Return the (x, y) coordinate for the center point of the cell that contains the specified text.  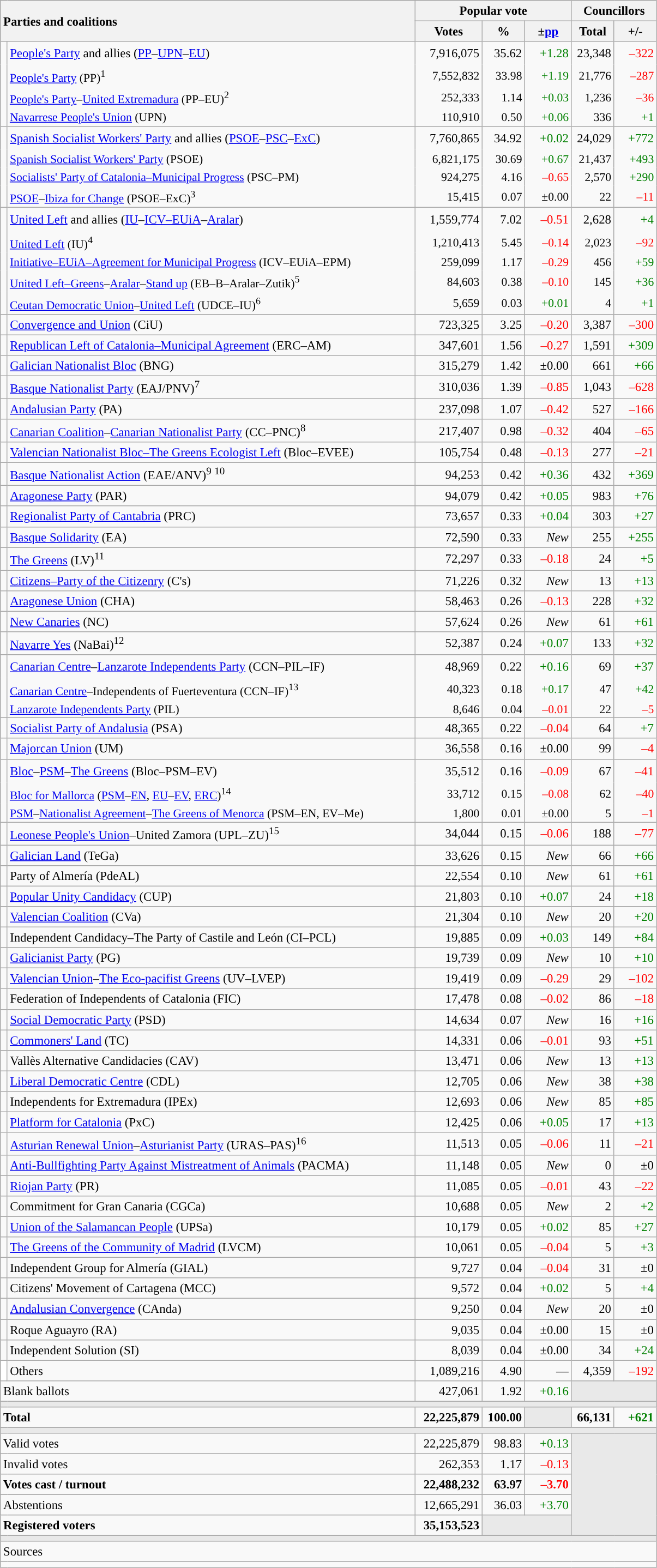
–628 (635, 387)
4,359 (593, 1371)
19,739 (448, 958)
–3.70 (548, 1485)
Navarre Yes (NaBai)12 (211, 643)
432 (593, 474)
237,098 (448, 409)
0.24 (503, 643)
Initiative–EUiA–Agreement for Municipal Progress (ICV–EUiA–EPM) (211, 262)
–0.09 (548, 771)
Basque Solidarity (EA) (211, 537)
Lanzarote Independents Party (PIL) (211, 709)
–41 (635, 771)
66,131 (593, 1418)
48,969 (448, 666)
67 (593, 771)
16 (593, 1020)
+20 (635, 917)
661 (593, 366)
9,035 (448, 1330)
924,275 (448, 177)
–322 (635, 53)
12,705 (448, 1081)
100.00 (503, 1418)
+0.67 (548, 159)
–0.08 (548, 793)
Asturian Renewal Union–Asturianist Party (URAS–PAS)16 (211, 1144)
7.02 (503, 219)
69 (593, 666)
21,304 (448, 917)
Majorcan Union (UM) (211, 749)
Independent Solution (SI) (211, 1350)
23,348 (593, 53)
+42 (635, 689)
11,085 (448, 1186)
Commoners' Land (TC) (211, 1040)
–18 (635, 999)
47 (593, 689)
+0.04 (548, 517)
Basque Nationalist Party (EAJ/PNV)7 (211, 387)
84,603 (448, 281)
7,552,832 (448, 76)
–0.32 (548, 431)
People's Party (PP)1 (211, 76)
+37 (635, 666)
–0.85 (548, 387)
Valid votes (208, 1444)
11 (593, 1144)
Platform for Catalonia (PxC) (211, 1122)
–4 (635, 749)
+38 (635, 1081)
+3.70 (548, 1505)
+/- (635, 32)
Canarian Centre–Independents of Fuerteventura (CCN–IF)13 (211, 689)
228 (593, 601)
73,657 (448, 517)
Independent Group for Almería (GIAL) (211, 1268)
188 (593, 834)
Spanish Socialist Workers' Party (PSOE) (211, 159)
Independents for Extremadura (IPEx) (211, 1102)
13,471 (448, 1060)
+85 (635, 1102)
+51 (635, 1040)
+59 (635, 262)
Social Democratic Party (PSD) (211, 1020)
+18 (635, 897)
17,478 (448, 999)
336 (593, 118)
14,634 (448, 1020)
347,601 (448, 345)
252,333 (448, 98)
99 (593, 749)
Bloc for Mallorca (PSM–EN, EU–EV, ERC)14 (211, 793)
+16 (635, 1020)
Citizens' Movement of Cartagena (MCC) (211, 1288)
–0.42 (548, 409)
2 (593, 1207)
–77 (635, 834)
PSOE–Ibiza for Change (PSOE–ExC)3 (211, 196)
+0.13 (548, 1444)
Invalid votes (208, 1464)
19,885 (448, 938)
Convergence and Union (CiU) (211, 324)
5,659 (448, 303)
Popular vote (493, 11)
48,365 (448, 728)
People's Party and allies (PP–UPN–EU) (211, 53)
57,624 (448, 622)
Galicianist Party (PG) (211, 958)
0.18 (503, 689)
+309 (635, 345)
Commitment for Gran Canaria (CGCa) (211, 1207)
0.38 (503, 281)
–5 (635, 709)
+2 (635, 1207)
8,646 (448, 709)
Aragonese Union (CHA) (211, 601)
+0.01 (548, 303)
–0.10 (548, 281)
+0.06 (548, 118)
63.97 (503, 1485)
Federation of Independents of Catalonia (FIC) (211, 999)
Galician Land (TeGa) (211, 855)
86 (593, 999)
Andalusian Party (PA) (211, 409)
+772 (635, 138)
1,800 (448, 813)
9,572 (448, 1288)
Independent Candidacy–The Party of Castile and León (CI–PCL) (211, 938)
Galician Nationalist Bloc (BNG) (211, 366)
21,803 (448, 897)
404 (593, 431)
–287 (635, 76)
–92 (635, 242)
33,712 (448, 793)
1,559,774 (448, 219)
72,590 (448, 537)
10,179 (448, 1227)
–36 (635, 98)
+290 (635, 177)
People's Party–United Extremadura (PP–EU)2 (211, 98)
98.83 (503, 1444)
0.32 (503, 581)
Aragonese Party (PAR) (211, 496)
1.07 (503, 409)
94,079 (448, 496)
–300 (635, 324)
Leonese People's Union–United Zamora (UPL–ZU)15 (211, 834)
+0.36 (548, 474)
–0.14 (548, 242)
427,061 (448, 1391)
+10 (635, 958)
30.69 (503, 159)
145 (593, 281)
–0.18 (548, 559)
–0.65 (548, 177)
29 (593, 979)
Spanish Socialist Workers' Party and allies (PSOE–PSC–ExC) (211, 138)
Sources (329, 1552)
9,727 (448, 1268)
1.92 (503, 1391)
Registered voters (208, 1525)
Popular Unity Candidacy (CUP) (211, 897)
33.98 (503, 76)
Abstentions (208, 1505)
United Left–Greens–Aralar–Stand up (EB–B–Aralar–Zutik)5 (211, 281)
4 (593, 303)
5.45 (503, 242)
0.98 (503, 431)
456 (593, 262)
Andalusian Convergence (CAnda) (211, 1309)
52,387 (448, 643)
36.03 (503, 1505)
Canarian Coalition–Canarian Nationalist Party (CC–PNC)8 (211, 431)
— (548, 1371)
133 (593, 643)
6,821,175 (448, 159)
0.08 (503, 999)
71,226 (448, 581)
0.50 (503, 118)
0 (593, 1166)
277 (593, 453)
1,236 (593, 98)
33,626 (448, 855)
Basque Nationalist Action (EAE/ANV)9 10 (211, 474)
34,044 (448, 834)
+3 (635, 1247)
8,039 (448, 1350)
64 (593, 728)
–0.51 (548, 219)
Socialists' Party of Catalonia–Municipal Progress (PSC–PM) (211, 177)
1.39 (503, 387)
Party of Almería (PdeAL) (211, 876)
Republican Left of Catalonia–Municipal Agreement (ERC–AM) (211, 345)
40,323 (448, 689)
+0.17 (548, 689)
10 (593, 958)
–11 (635, 196)
43 (593, 1186)
35,512 (448, 771)
4.16 (503, 177)
+255 (635, 537)
1.56 (503, 345)
Canarian Centre–Lanzarote Independents Party (CCN–PIL–IF) (211, 666)
259,099 (448, 262)
+1.28 (548, 53)
36,558 (448, 749)
21,437 (593, 159)
17 (593, 1122)
–65 (635, 431)
Others (211, 1371)
10,688 (448, 1207)
14,331 (448, 1040)
+621 (635, 1418)
21,776 (593, 76)
+5 (635, 559)
9,250 (448, 1309)
±pp (548, 32)
Regionalist Party of Cantabria (PRC) (211, 517)
Votes cast / turnout (208, 1485)
% (503, 32)
0.01 (503, 813)
United Left (IU)4 (211, 242)
34 (593, 1350)
United Left and allies (IU–ICV–EUiA–Aralar) (211, 219)
110,910 (448, 118)
3.25 (503, 324)
12,693 (448, 1102)
Anti-Bullfighting Party Against Mistreatment of Animals (PACMA) (211, 1166)
Riojan Party (PR) (211, 1186)
15 (593, 1330)
Votes (448, 32)
255 (593, 537)
–22 (635, 1186)
1,591 (593, 345)
Navarrese People's Union (UPN) (211, 118)
2,628 (593, 219)
262,353 (448, 1464)
0.48 (503, 453)
66 (593, 855)
62 (593, 793)
310,036 (448, 387)
527 (593, 409)
38 (593, 1081)
22,488,232 (448, 1485)
–0.02 (548, 999)
Vallès Alternative Candidacies (CAV) (211, 1060)
–102 (635, 979)
+24 (635, 1350)
7,760,865 (448, 138)
24,029 (593, 138)
2,570 (593, 177)
3,387 (593, 324)
303 (593, 517)
Ceutan Democratic Union–United Left (UDCE–IU)6 (211, 303)
Liberal Democratic Centre (CDL) (211, 1081)
94,253 (448, 474)
11,513 (448, 1144)
Valencian Nationalist Bloc–The Greens Ecologist Left (Bloc–EVEE) (211, 453)
105,754 (448, 453)
–192 (635, 1371)
1.42 (503, 366)
723,325 (448, 324)
7,916,075 (448, 53)
–166 (635, 409)
+493 (635, 159)
+7 (635, 728)
35,153,523 (448, 1525)
10,061 (448, 1247)
15,415 (448, 196)
Socialist Party of Andalusia (PSA) (211, 728)
2,023 (593, 242)
–0.20 (548, 324)
Bloc–PSM–The Greens (Bloc–PSM–EV) (211, 771)
1.14 (503, 98)
1,043 (593, 387)
72,297 (448, 559)
Valencian Union–The Eco-pacifist Greens (UV–LVEP) (211, 979)
217,407 (448, 431)
+76 (635, 496)
22,554 (448, 876)
34.92 (503, 138)
315,279 (448, 366)
0.03 (503, 303)
Parties and coalitions (208, 21)
93 (593, 1040)
11,148 (448, 1166)
19,419 (448, 979)
–1 (635, 813)
New Canaries (NC) (211, 622)
1,089,216 (448, 1371)
12,665,291 (448, 1505)
149 (593, 938)
Citizens–Party of the Citizenry (C's) (211, 581)
1,210,413 (448, 242)
Valencian Coalition (CVa) (211, 917)
–0.27 (548, 345)
+1.19 (548, 76)
The Greens of the Community of Madrid (LVCM) (211, 1247)
–40 (635, 793)
Union of the Salamancan People (UPSa) (211, 1227)
+36 (635, 281)
58,463 (448, 601)
+369 (635, 474)
+84 (635, 938)
Blank ballots (208, 1391)
35.62 (503, 53)
31 (593, 1268)
The Greens (LV)11 (211, 559)
12,425 (448, 1122)
Roque Aguayro (RA) (211, 1330)
PSM–Nationalist Agreement–The Greens of Menorca (PSM–EN, EV–Me) (211, 813)
983 (593, 496)
4.90 (503, 1371)
Councillors (614, 11)
